Provide the [X, Y] coordinate of the cell's center where the given text is located.  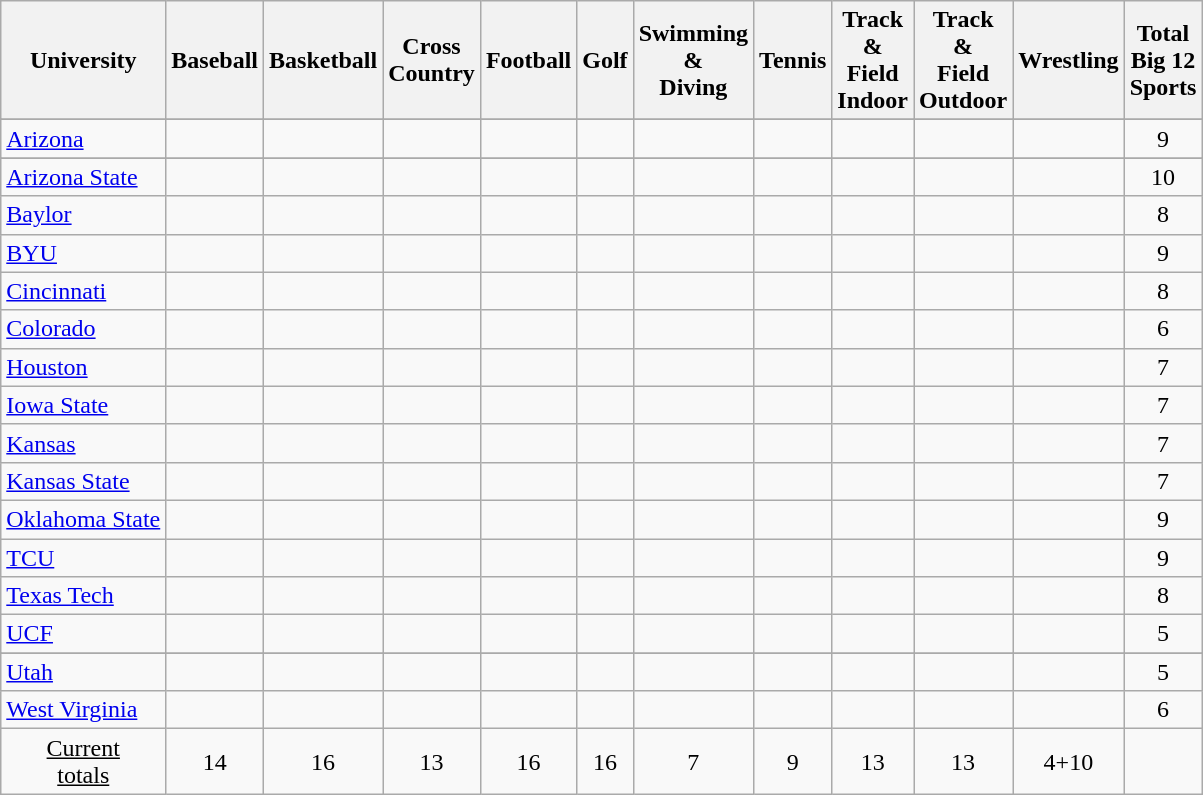
Basketball [324, 60]
Wrestling [1069, 60]
UCF [84, 634]
Currenttotals [84, 762]
BYU [84, 253]
14 [215, 762]
Swimming&Diving [693, 60]
Cincinnati [84, 291]
TCU [84, 557]
Houston [84, 367]
Arizona State [84, 177]
TotalBig 12Sports [1163, 60]
West Virginia [84, 710]
Golf [605, 60]
Baseball [215, 60]
Track&FieldIndoor [873, 60]
Football [528, 60]
CrossCountry [432, 60]
4+10 [1069, 762]
Arizona [84, 139]
Track&FieldOutdoor [964, 60]
10 [1163, 177]
Baylor [84, 215]
Kansas [84, 443]
Oklahoma State [84, 519]
Colorado [84, 329]
Kansas State [84, 481]
Utah [84, 672]
University [84, 60]
Iowa State [84, 405]
Tennis [793, 60]
Texas Tech [84, 596]
